Return the [x, y] coordinate for the center point of the cell that contains the specified text.  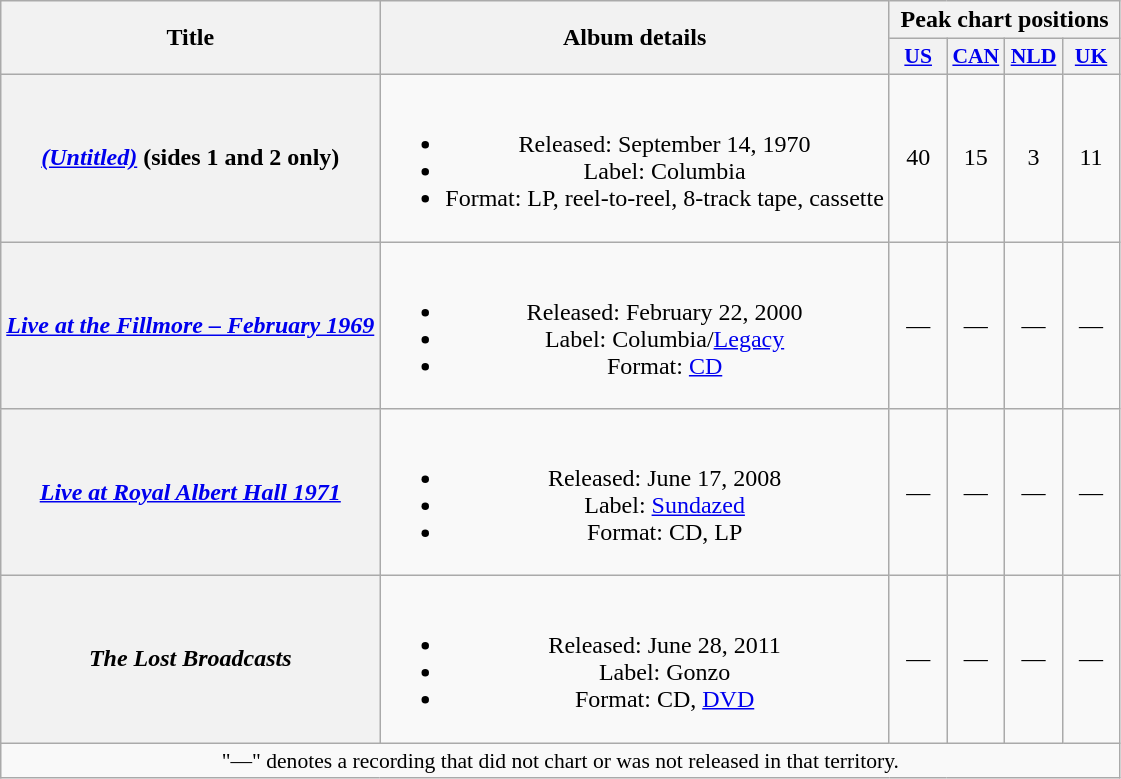
(Untitled) (sides 1 and 2 only) [190, 158]
NLD [1034, 57]
3 [1034, 158]
11 [1091, 158]
US [918, 57]
The Lost Broadcasts [190, 660]
Released: September 14, 1970Label: ColumbiaFormat: LP, reel-to-reel, 8-track tape, cassette [635, 158]
40 [918, 158]
Live at the Fillmore – February 1969 [190, 326]
CAN [976, 57]
"—" denotes a recording that did not chart or was not released in that territory. [560, 761]
Released: February 22, 2000Label: Columbia/LegacyFormat: CD [635, 326]
Released: June 17, 2008Label: SundazedFormat: CD, LP [635, 492]
UK [1091, 57]
Album details [635, 38]
Peak chart positions [1004, 20]
15 [976, 158]
Released: June 28, 2011Label: GonzoFormat: CD, DVD [635, 660]
Title [190, 38]
Live at Royal Albert Hall 1971 [190, 492]
